Return the (x, y) coordinate for the center point of the cell that contains the specified text.  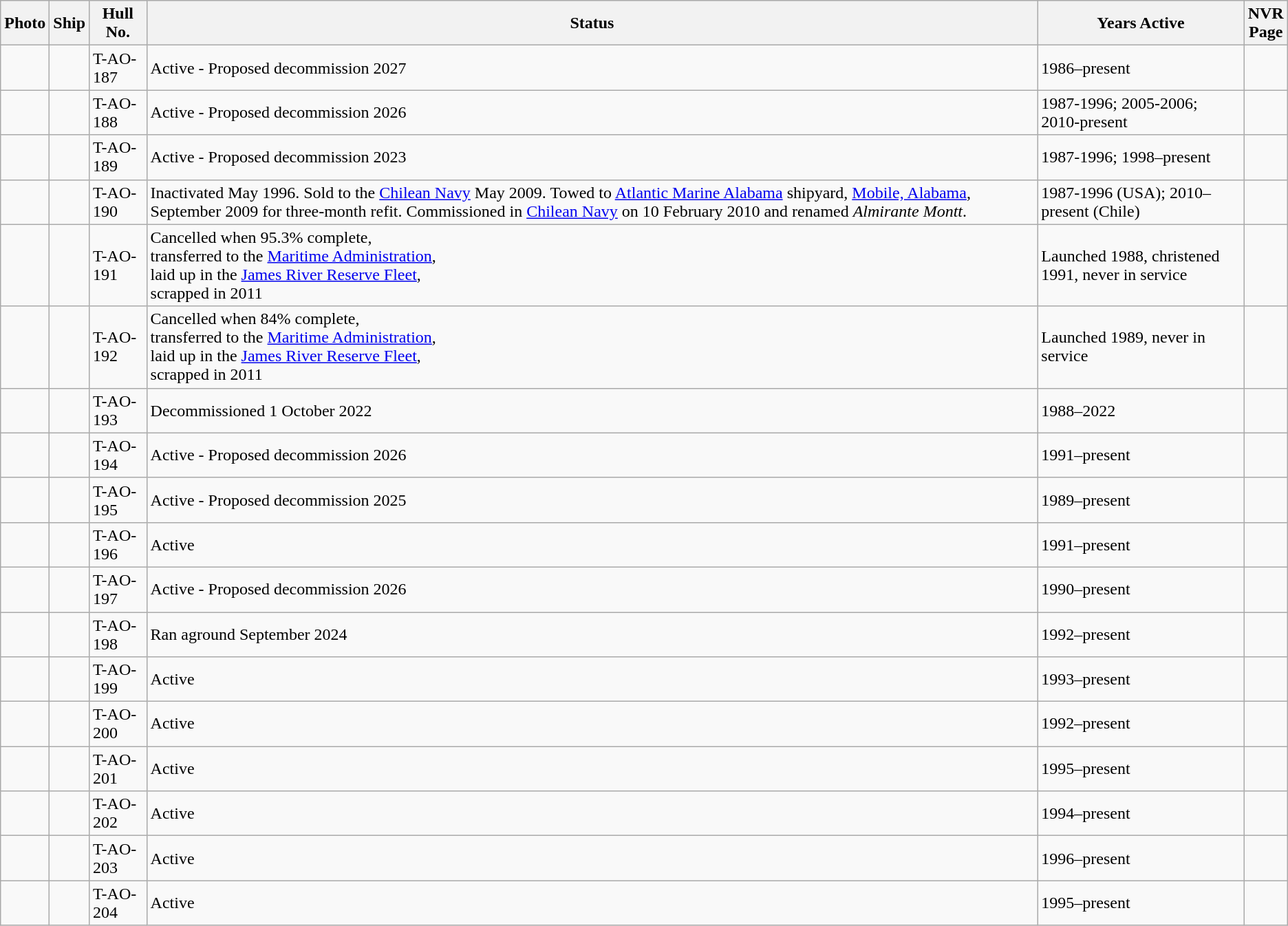
T-AO-187 (118, 67)
1993–present (1141, 680)
Launched 1989, never in service (1141, 347)
T-AO-197 (118, 589)
T-AO-202 (118, 813)
Decommissioned 1 October 2022 (592, 410)
1990–present (1141, 589)
T-AO-195 (118, 499)
Ship (69, 23)
T-AO-200 (118, 724)
NVRPage (1266, 23)
Cancelled when 95.3% complete, transferred to the Maritime Administration,laid up in the James River Reserve Fleet,scrapped in 2011 (592, 266)
1986–present (1141, 67)
T-AO-192 (118, 347)
T-AO-203 (118, 859)
Cancelled when 84% complete, transferred to the Maritime Administration,laid up in the James River Reserve Fleet, scrapped in 2011 (592, 347)
1989–present (1141, 499)
T-AO-198 (118, 634)
1987-1996; 2005-2006; 2010-present (1141, 113)
1988–2022 (1141, 410)
T-AO-190 (118, 202)
T-AO-194 (118, 455)
T-AO-201 (118, 769)
Years Active (1141, 23)
Launched 1988, christened 1991, never in service (1141, 266)
Photo (25, 23)
T-AO-191 (118, 266)
1994–present (1141, 813)
Hull No. (118, 23)
1987-1996; 1998–present (1141, 157)
T-AO-188 (118, 113)
Active - Proposed decommission 2025 (592, 499)
T-AO-189 (118, 157)
T-AO-199 (118, 680)
T-AO-204 (118, 903)
Ran aground September 2024 (592, 634)
T-AO-193 (118, 410)
Active - Proposed decommission 2027 (592, 67)
T-AO-196 (118, 545)
Status (592, 23)
1987-1996 (USA); 2010–present (Chile) (1141, 202)
1996–present (1141, 859)
Active - Proposed decommission 2023 (592, 157)
